Search for the cell housing the specified text and yield its (x, y) center coordinate. 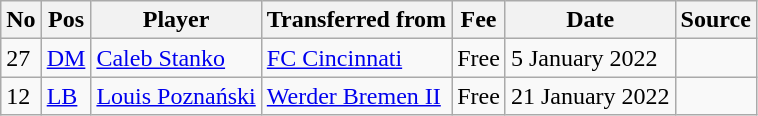
LB (66, 96)
12 (21, 96)
Caleb Stanko (176, 58)
FC Cincinnati (356, 58)
Fee (479, 20)
No (21, 20)
Player (176, 20)
Louis Poznański (176, 96)
5 January 2022 (590, 58)
Pos (66, 20)
Source (716, 20)
27 (21, 58)
DM (66, 58)
21 January 2022 (590, 96)
Werder Bremen II (356, 96)
Transferred from (356, 20)
Date (590, 20)
